Provide the (X, Y) coordinate of the cell's center where the given text is located.  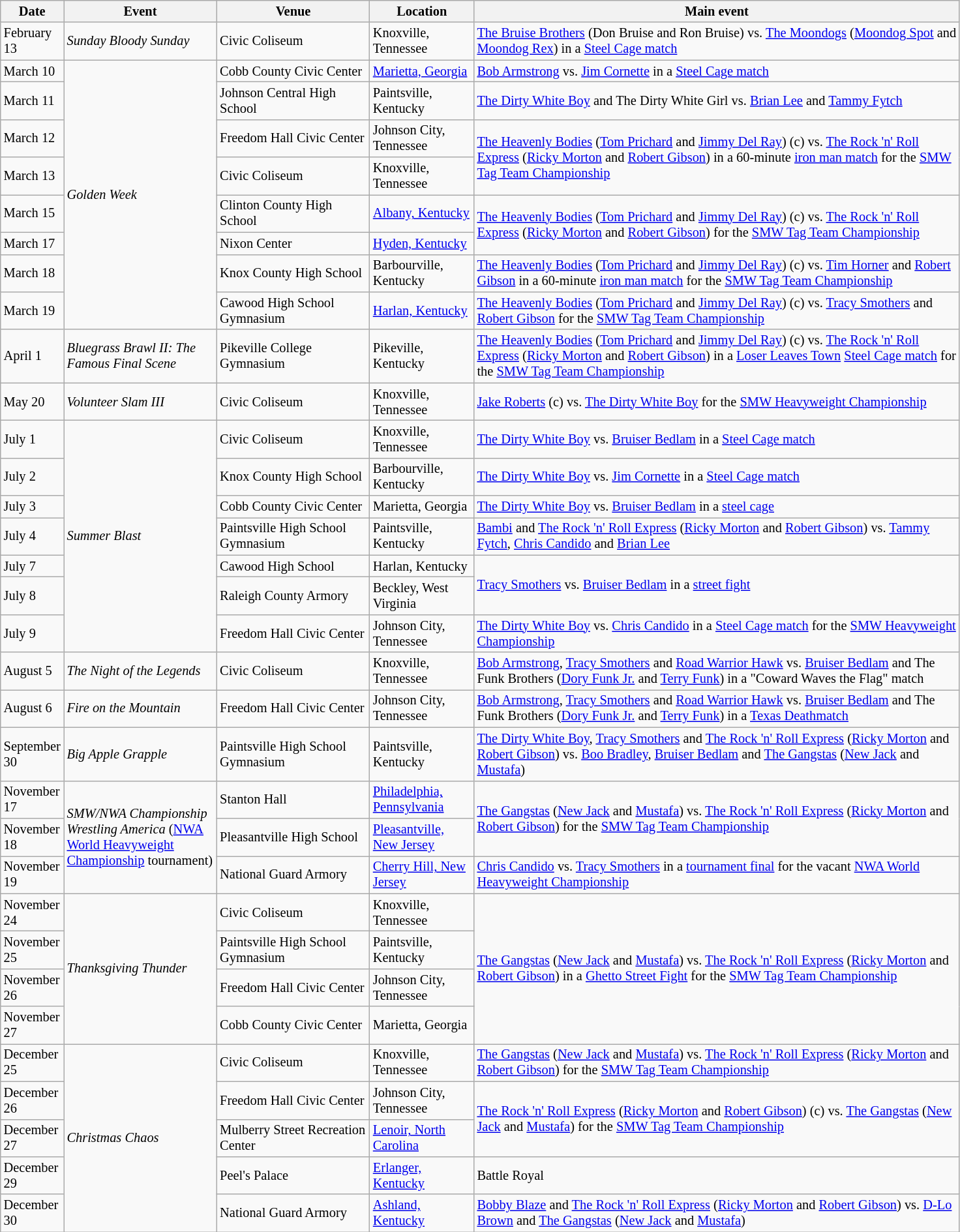
Date (33, 11)
Pleasantville, New Jersey (422, 837)
March 18 (33, 273)
July 2 (33, 477)
March 13 (33, 176)
SMW/NWA Championship Wrestling America (NWA World Heavyweight Championship tournament) (141, 837)
Battle Royal (717, 1175)
The Dirty White Boy vs. Bruiser Bedlam in a steel cage (717, 507)
July 3 (33, 507)
Thanksgiving Thunder (141, 969)
August 5 (33, 671)
Erlanger, Kentucky (422, 1175)
Bobby Blaze and The Rock 'n' Roll Express (Ricky Morton and Robert Gibson) vs. D-Lo Brown and The Gangstas (New Jack and Mustafa) (717, 1213)
The Dirty White Boy vs. Chris Candido in a Steel Cage match for the SMW Heavyweight Championship (717, 633)
March 11 (33, 100)
Bambi and The Rock 'n' Roll Express (Ricky Morton and Robert Gibson) vs. Tammy Fytch, Chris Candido and Brian Lee (717, 536)
Venue (293, 11)
The Dirty White Boy vs. Jim Cornette in a Steel Cage match (717, 477)
Volunteer Slam III (141, 402)
Albany, Kentucky (422, 213)
Summer Blast (141, 536)
Event (141, 11)
December 26 (33, 1100)
August 6 (33, 708)
May 20 (33, 402)
Clinton County High School (293, 213)
The Night of the Legends (141, 671)
Bob Armstrong, Tracy Smothers and Road Warrior Hawk vs. Bruiser Bedlam and The Funk Brothers (Dory Funk Jr. and Terry Funk) in a Texas Deathmatch (717, 708)
November 17 (33, 800)
March 15 (33, 213)
Cawood High School Gymnasium (293, 310)
Beckley, West Virginia (422, 595)
December 29 (33, 1175)
September 30 (33, 754)
Pleasantville High School (293, 837)
Golden Week (141, 194)
Sunday Bloody Sunday (141, 41)
November 18 (33, 837)
The Dirty White Boy and The Dirty White Girl vs. Brian Lee and Tammy Fytch (717, 100)
Johnson Central High School (293, 100)
Lenoir, North Carolina (422, 1138)
Bluegrass Brawl II: The Famous Final Scene (141, 356)
Big Apple Grapple (141, 754)
The Heavenly Bodies (Tom Prichard and Jimmy Del Ray) (c) vs. Tracy Smothers and Robert Gibson for the SMW Tag Team Championship (717, 310)
Mulberry Street Recreation Center (293, 1138)
Pikeville College Gymnasium (293, 356)
November 26 (33, 987)
November 25 (33, 950)
Philadelphia, Pennsylvania (422, 800)
Chris Candido vs. Tracy Smothers in a tournament final for the vacant NWA World Heavyweight Championship (717, 875)
Christmas Chaos (141, 1137)
March 19 (33, 310)
Cawood High School (293, 566)
Jake Roberts (c) vs. The Dirty White Boy for the SMW Heavyweight Championship (717, 402)
Raleigh County Armory (293, 595)
November 27 (33, 1025)
February 13 (33, 41)
Hyden, Kentucky (422, 243)
Bob Armstrong vs. Jim Cornette in a Steel Cage match (717, 71)
July 7 (33, 566)
March 12 (33, 138)
The Rock 'n' Roll Express (Ricky Morton and Robert Gibson) (c) vs. The Gangstas (New Jack and Mustafa) for the SMW Tag Team Championship (717, 1119)
Tracy Smothers vs. Bruiser Bedlam in a street fight (717, 584)
March 17 (33, 243)
Fire on the Mountain (141, 708)
Main event (717, 11)
July 8 (33, 595)
Peel's Palace (293, 1175)
Ashland, Kentucky (422, 1213)
December 30 (33, 1213)
Pikeville, Kentucky (422, 356)
Nixon Center (293, 243)
November 24 (33, 912)
December 27 (33, 1138)
November 19 (33, 875)
July 4 (33, 536)
December 25 (33, 1062)
The Bruise Brothers (Don Bruise and Ron Bruise) vs. The Moondogs (Moondog Spot and Moondog Rex) in a Steel Cage match (717, 41)
The Dirty White Boy vs. Bruiser Bedlam in a Steel Cage match (717, 439)
April 1 (33, 356)
Location (422, 11)
July 1 (33, 439)
Stanton Hall (293, 800)
March 10 (33, 71)
July 9 (33, 633)
Cherry Hill, New Jersey (422, 875)
